From the cell containing the given text, extract its center point as (X, Y) coordinate. 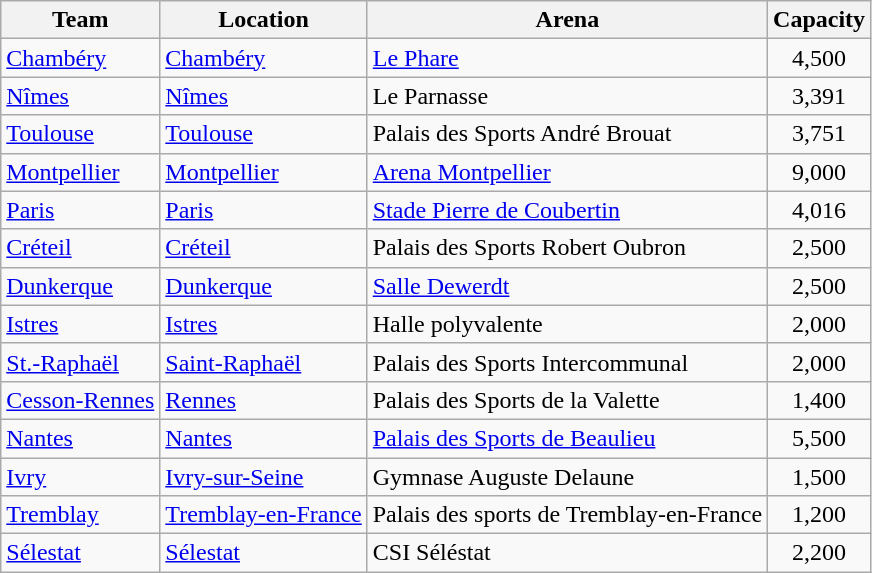
CSI Séléstat (567, 553)
1,500 (820, 477)
1,400 (820, 400)
Cesson-Rennes (80, 400)
Stade Pierre de Coubertin (567, 210)
2,200 (820, 553)
Palais des Sports de Beaulieu (567, 438)
Location (264, 20)
Le Parnasse (567, 96)
4,500 (820, 58)
St.-Raphaël (80, 362)
Palais des Sports André Brouat (567, 134)
Palais des Sports de la Valette (567, 400)
Ivry (80, 477)
1,200 (820, 515)
3,391 (820, 96)
Palais des sports de Tremblay-en-France (567, 515)
Halle polyvalente (567, 324)
Ivry-sur-Seine (264, 477)
Rennes (264, 400)
Le Phare (567, 58)
Tremblay (80, 515)
Gymnase Auguste Delaune (567, 477)
9,000 (820, 172)
Capacity (820, 20)
Arena (567, 20)
Palais des Sports Robert Oubron (567, 248)
Tremblay-en-France (264, 515)
4,016 (820, 210)
Palais des Sports Intercommunal (567, 362)
Salle Dewerdt (567, 286)
5,500 (820, 438)
Arena Montpellier (567, 172)
Saint-Raphaël (264, 362)
3,751 (820, 134)
Team (80, 20)
